Output the [X, Y] coordinate of the center of the cell containing the given text.  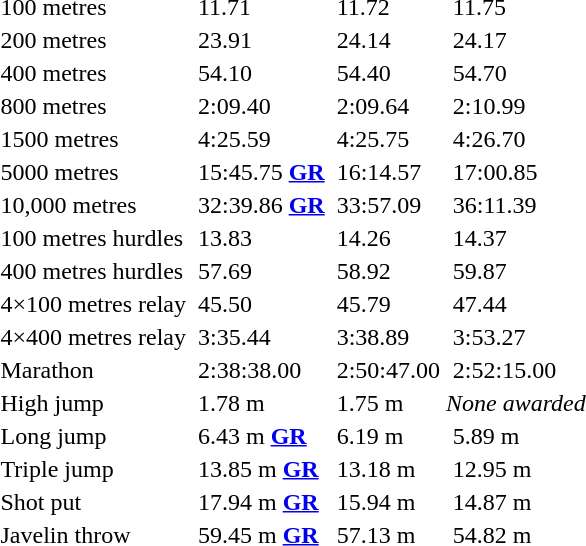
6.43 m GR [261, 436]
33:57.09 [388, 205]
45.50 [261, 304]
4:25.75 [388, 139]
2:50:47.00 [388, 370]
16:14.57 [388, 172]
15.94 m [388, 502]
2:09.64 [388, 106]
57.69 [261, 271]
1.78 m [261, 403]
15:45.75 GR [261, 172]
23.91 [261, 40]
54.40 [388, 73]
3:35.44 [261, 337]
45.79 [388, 304]
4:25.59 [261, 139]
17.94 m GR [261, 502]
2:38:38.00 [261, 370]
2:09.40 [261, 106]
24.14 [388, 40]
3:38.89 [388, 337]
13.83 [261, 238]
6.19 m [388, 436]
13.85 m GR [261, 469]
13.18 m [388, 469]
54.10 [261, 73]
14.26 [388, 238]
1.75 m [388, 403]
58.92 [388, 271]
32:39.86 GR [261, 205]
